Find where the given text appears and provide that cell's center as (x, y) coordinate. 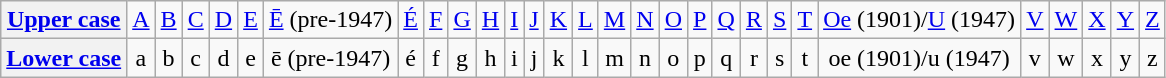
P (700, 20)
C (196, 20)
Oe (1901)/U (1947) (920, 20)
s (779, 58)
q (726, 58)
é (411, 58)
j (534, 58)
i (514, 58)
E (251, 20)
X (1097, 20)
V (1035, 20)
Upper case (64, 20)
I (514, 20)
f (435, 58)
t (805, 58)
Ē (pre-1947) (330, 20)
L (586, 20)
v (1035, 58)
J (534, 20)
K (558, 20)
R (754, 20)
e (251, 58)
w (1066, 58)
H (490, 20)
oe (1901)/u (1947) (920, 58)
b (168, 58)
M (614, 20)
d (223, 58)
m (614, 58)
ē (pre-1947) (330, 58)
g (462, 58)
z (1153, 58)
G (462, 20)
r (754, 58)
y (1125, 58)
S (779, 20)
Q (726, 20)
F (435, 20)
N (645, 20)
c (196, 58)
o (673, 58)
D (223, 20)
T (805, 20)
p (700, 58)
h (490, 58)
É (411, 20)
Y (1125, 20)
Z (1153, 20)
O (673, 20)
A (141, 20)
W (1066, 20)
x (1097, 58)
a (141, 58)
B (168, 20)
Lower case (64, 58)
l (586, 58)
k (558, 58)
n (645, 58)
